For the text-containing cell, return its midpoint in [x, y] coordinate format. 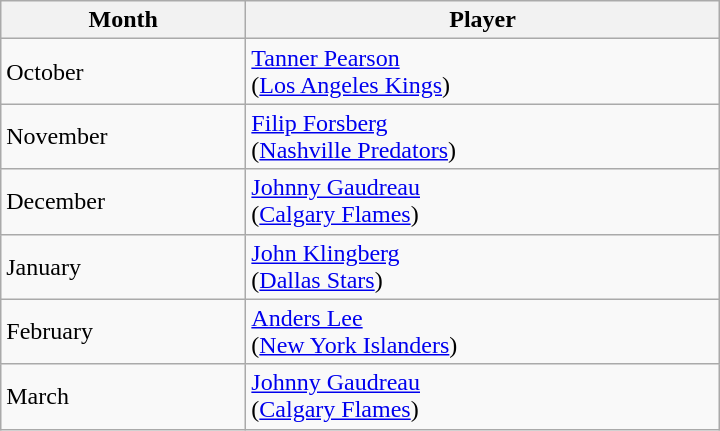
Player [482, 20]
Tanner Pearson(Los Angeles Kings) [482, 72]
January [124, 266]
Month [124, 20]
Anders Lee(New York Islanders) [482, 332]
March [124, 396]
November [124, 136]
December [124, 202]
February [124, 332]
John Klingberg(Dallas Stars) [482, 266]
October [124, 72]
Filip Forsberg(Nashville Predators) [482, 136]
